Provide the (X, Y) coordinate of the cell's center where the given text is located.  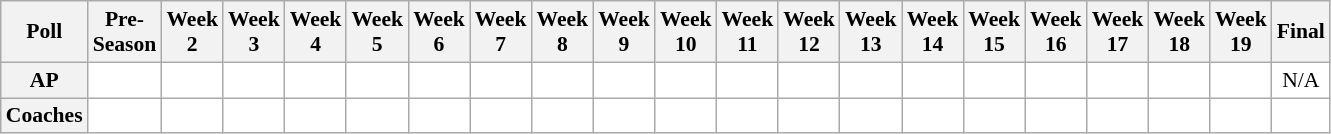
Week11 (748, 32)
Week15 (994, 32)
Week16 (1056, 32)
Week10 (686, 32)
Week6 (439, 32)
Week13 (871, 32)
Final (1301, 32)
AP (44, 80)
Week4 (316, 32)
Poll (44, 32)
Week18 (1179, 32)
Week12 (809, 32)
Week17 (1118, 32)
Week5 (377, 32)
Week3 (254, 32)
Week2 (192, 32)
Week14 (933, 32)
Coaches (44, 116)
Week19 (1241, 32)
Week8 (562, 32)
N/A (1301, 80)
Week9 (624, 32)
Week7 (501, 32)
Pre-Season (125, 32)
